Locate the cell with the specified text and output its (X, Y) center coordinate. 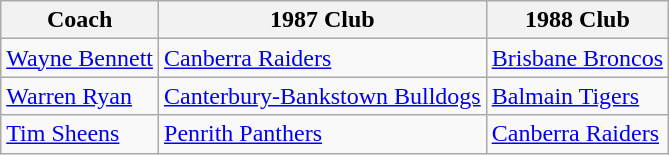
Coach (80, 20)
1987 Club (323, 20)
Canterbury-Bankstown Bulldogs (323, 96)
1988 Club (577, 20)
Wayne Bennett (80, 58)
Penrith Panthers (323, 134)
Warren Ryan (80, 96)
Tim Sheens (80, 134)
Brisbane Broncos (577, 58)
Balmain Tigers (577, 96)
